Detect which cell encompasses the target text, then output its [X, Y] center coordinate. 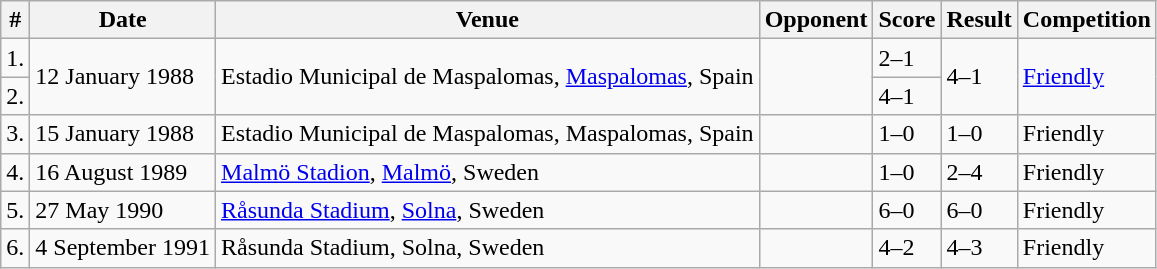
5. [16, 210]
3. [16, 134]
# [16, 20]
Score [907, 20]
4. [16, 172]
Result [979, 20]
2–1 [907, 58]
Malmö Stadion, Malmö, Sweden [488, 172]
2. [16, 96]
Opponent [816, 20]
6. [16, 248]
4–2 [907, 248]
Date [123, 20]
16 August 1989 [123, 172]
4 September 1991 [123, 248]
27 May 1990 [123, 210]
4–3 [979, 248]
12 January 1988 [123, 77]
2–4 [979, 172]
15 January 1988 [123, 134]
Competition [1086, 20]
1. [16, 58]
Venue [488, 20]
